Detect which cell encompasses the target text, then output its (x, y) center coordinate. 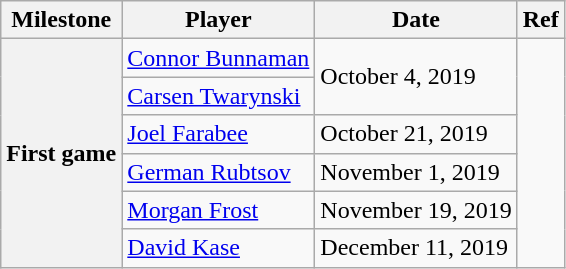
November 19, 2019 (416, 210)
Connor Bunnaman (218, 58)
Carsen Twarynski (218, 96)
David Kase (218, 248)
October 21, 2019 (416, 134)
October 4, 2019 (416, 77)
Milestone (62, 20)
November 1, 2019 (416, 172)
First game (62, 153)
Date (416, 20)
Player (218, 20)
Ref (540, 20)
December 11, 2019 (416, 248)
Joel Farabee (218, 134)
German Rubtsov (218, 172)
Morgan Frost (218, 210)
